Determine the [x, y] coordinate at the center of the cell enclosing the given text.  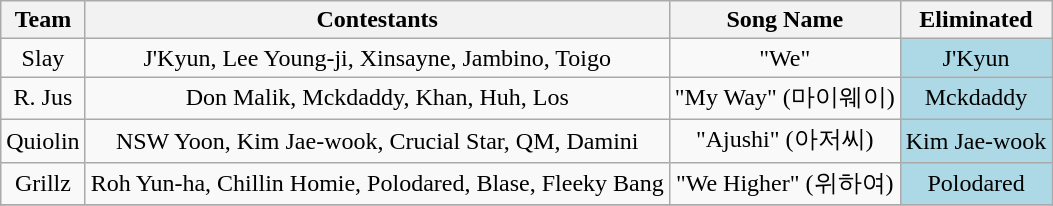
Polodared [976, 184]
J'Kyun, Lee Young-ji, Xinsayne, Jambino, Toigo [377, 58]
Roh Yun-ha, Chillin Homie, Polodared, Blase, Fleeky Bang [377, 184]
Grillz [43, 184]
"We" [784, 58]
"My Way" (마이웨이) [784, 98]
Mckdaddy [976, 98]
Slay [43, 58]
Kim Jae-wook [976, 140]
"We Higher" (위하여) [784, 184]
Don Malik, Mckdaddy, Khan, Huh, Los [377, 98]
J'Kyun [976, 58]
Quiolin [43, 140]
"Ajushi" (아저씨) [784, 140]
Song Name [784, 20]
Eliminated [976, 20]
R. Jus [43, 98]
Team [43, 20]
NSW Yoon, Kim Jae-wook, Crucial Star, QM, Damini [377, 140]
Contestants [377, 20]
